Determine the (x, y) coordinate at the center of the cell enclosing the given text.  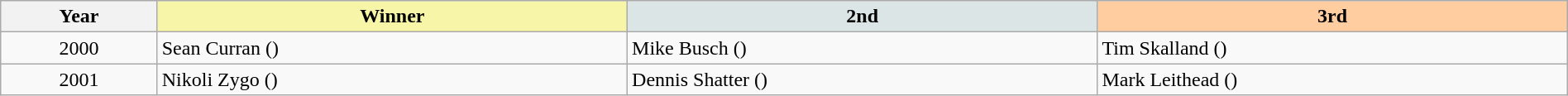
2nd (863, 17)
2001 (79, 79)
Sean Curran () (392, 48)
Nikoli Zygo () (392, 79)
Year (79, 17)
Tim Skalland () (1332, 48)
Winner (392, 17)
Mike Busch () (863, 48)
3rd (1332, 17)
2000 (79, 48)
Dennis Shatter () (863, 79)
Mark Leithead () (1332, 79)
